Scan for the cell matching the given text and deliver its [X, Y] coordinate at center. 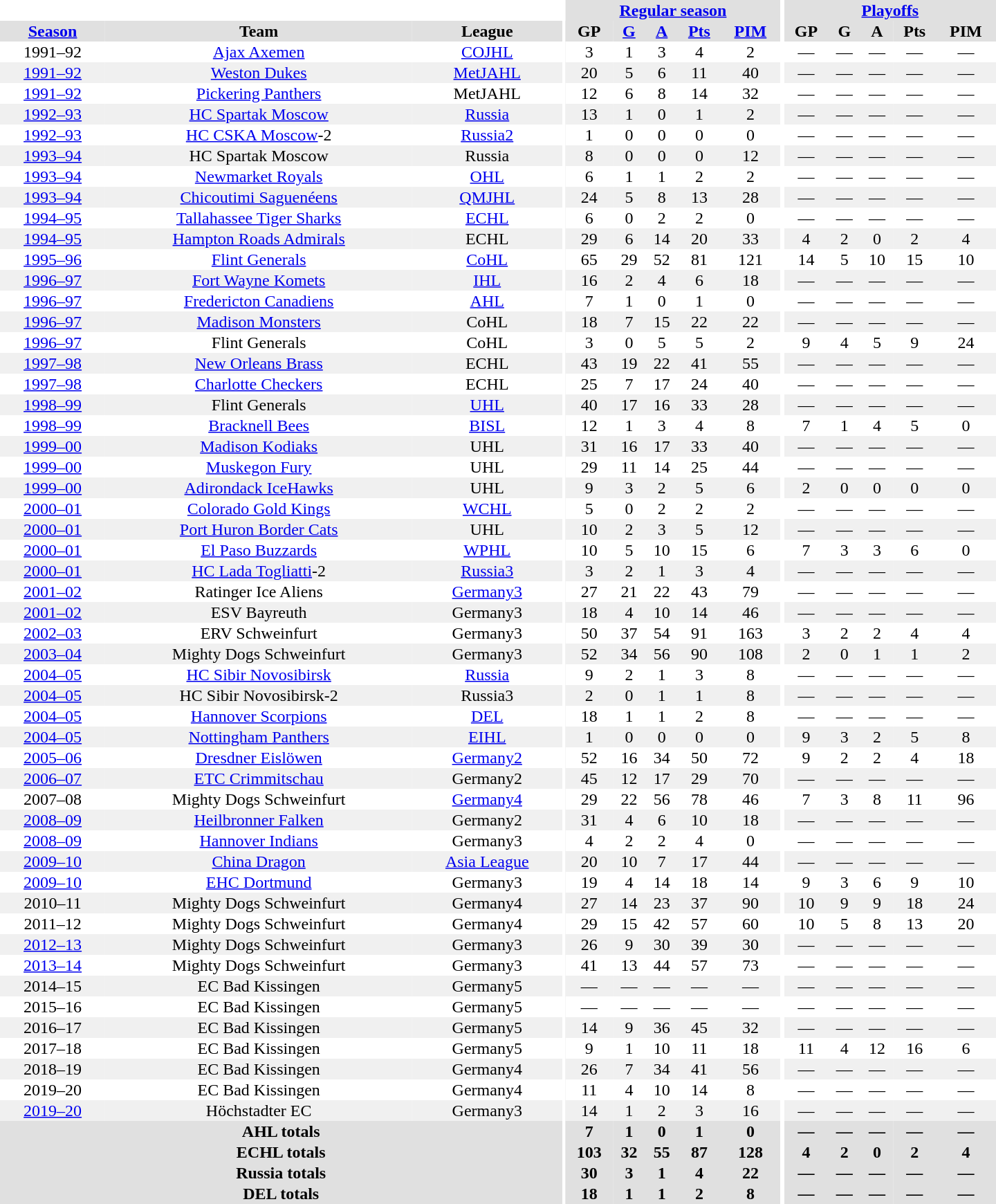
2013–14 [53, 965]
91 [699, 633]
21 [629, 592]
128 [750, 1152]
2010–11 [53, 903]
36 [661, 1028]
87 [699, 1152]
HC CSKA Moscow-2 [259, 135]
DEL totals [281, 1194]
Madison Kodiaks [259, 446]
OHL [487, 176]
IHL [487, 280]
Fort Wayne Komets [259, 280]
League [487, 31]
WCHL [487, 509]
2017–18 [53, 1048]
Colorado Gold Kings [259, 509]
96 [966, 799]
Chicoutimi Saguenéens [259, 197]
Muskegon Fury [259, 467]
Ratinger Ice Aliens [259, 592]
Ajax Axemen [259, 52]
39 [699, 945]
2012–13 [53, 945]
AHL [487, 301]
Russia totals [281, 1173]
60 [750, 924]
HC Sibir Novosibirsk-2 [259, 695]
163 [750, 633]
Höchstadter EC [259, 1111]
Adirondack IceHawks [259, 488]
El Paso Buzzards [259, 550]
2011–12 [53, 924]
Russia2 [487, 135]
2018–19 [53, 1069]
Bracknell Bees [259, 426]
79 [750, 592]
72 [750, 758]
Hampton Roads Admirals [259, 239]
New Orleans Brass [259, 363]
2005–06 [53, 758]
HC Lada Togliatti-2 [259, 571]
COJHL [487, 52]
23 [661, 903]
WPHL [487, 550]
121 [750, 259]
73 [750, 965]
ERV Schweinfurt [259, 633]
2007–08 [53, 799]
Fredericton Canadiens [259, 301]
1995–96 [53, 259]
103 [589, 1152]
Newmarket Royals [259, 176]
2014–15 [53, 986]
42 [661, 924]
ECHL totals [281, 1152]
Tallahassee Tiger Sharks [259, 218]
Port Huron Border Cats [259, 529]
65 [589, 259]
Dresdner Eislöwen [259, 758]
HC Sibir Novosibirsk [259, 675]
ETC Crimmitschau [259, 778]
2015–16 [53, 1007]
54 [661, 633]
Regular season [674, 10]
QMJHL [487, 197]
EIHL [487, 737]
81 [699, 259]
108 [750, 654]
Asia League [487, 861]
2003–04 [53, 654]
2006–07 [53, 778]
Pickering Panthers [259, 93]
Hannover Scorpions [259, 716]
Playoffs [890, 10]
EHC Dortmund [259, 882]
Heilbronner Falken [259, 820]
ESV Bayreuth [259, 612]
AHL totals [281, 1131]
78 [699, 799]
Charlotte Checkers [259, 384]
2016–17 [53, 1028]
Nottingham Panthers [259, 737]
Weston Dukes [259, 73]
DEL [487, 716]
2002–03 [53, 633]
70 [750, 778]
Season [53, 31]
Team [259, 31]
China Dragon [259, 861]
Hannover Indians [259, 841]
BISL [487, 426]
Madison Monsters [259, 322]
